Provide the (x, y) coordinate of the cell's center where the given text is located.  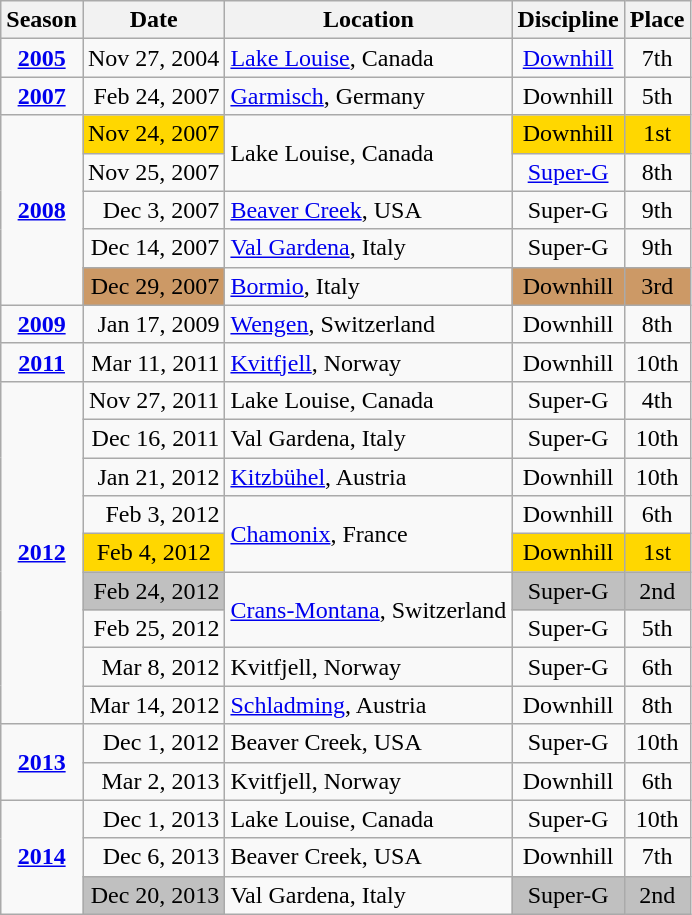
Mar 2, 2013 (153, 781)
Dec 29, 2007 (153, 286)
4th (657, 400)
Feb 24, 2012 (153, 591)
Crans-Montana, Switzerland (368, 610)
2005 (42, 58)
Wengen, Switzerland (368, 324)
Nov 25, 2007 (153, 172)
Location (368, 20)
Dec 14, 2007 (153, 248)
Dec 16, 2011 (153, 438)
3rd (657, 286)
Feb 24, 2007 (153, 96)
Dec 3, 2007 (153, 210)
Feb 25, 2012 (153, 629)
2011 (42, 362)
Chamonix, France (368, 534)
Discipline (568, 20)
Date (153, 20)
Nov 27, 2004 (153, 58)
Season (42, 20)
Place (657, 20)
Dec 20, 2013 (153, 895)
Dec 6, 2013 (153, 857)
Nov 27, 2011 (153, 400)
Feb 4, 2012 (153, 553)
Mar 11, 2011 (153, 362)
Mar 14, 2012 (153, 705)
Jan 21, 2012 (153, 477)
2013 (42, 762)
Dec 1, 2013 (153, 819)
Bormio, Italy (368, 286)
2012 (42, 552)
Kitzbühel, Austria (368, 477)
2014 (42, 857)
2009 (42, 324)
Feb 3, 2012 (153, 515)
Dec 1, 2012 (153, 743)
Nov 24, 2007 (153, 134)
Mar 8, 2012 (153, 667)
2008 (42, 210)
Schladming, Austria (368, 705)
Garmisch, Germany (368, 96)
Jan 17, 2009 (153, 324)
2007 (42, 96)
